Locate the cell with the specified text and output its [X, Y] center coordinate. 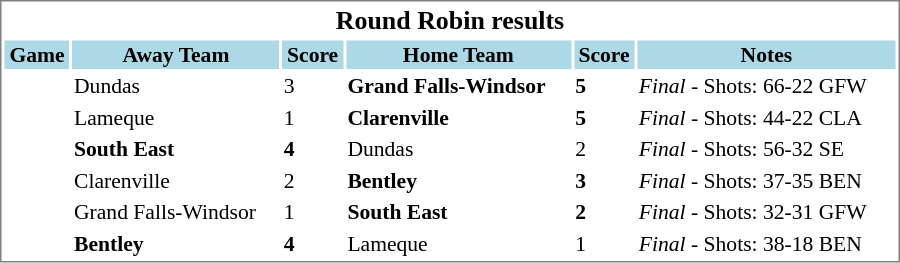
Final - Shots: 37-35 BEN [766, 180]
Final - Shots: 38-18 BEN [766, 244]
Notes [766, 54]
Final - Shots: 32-31 GFW [766, 212]
Final - Shots: 56-32 SE [766, 149]
Away Team [176, 54]
Game [36, 54]
Round Robin results [450, 20]
Home Team [458, 54]
Final - Shots: 44-22 CLA [766, 118]
Final - Shots: 66-22 GFW [766, 86]
